Pinpoint the cell where the given text exists, returning its (X, Y) midpoint coordinate. 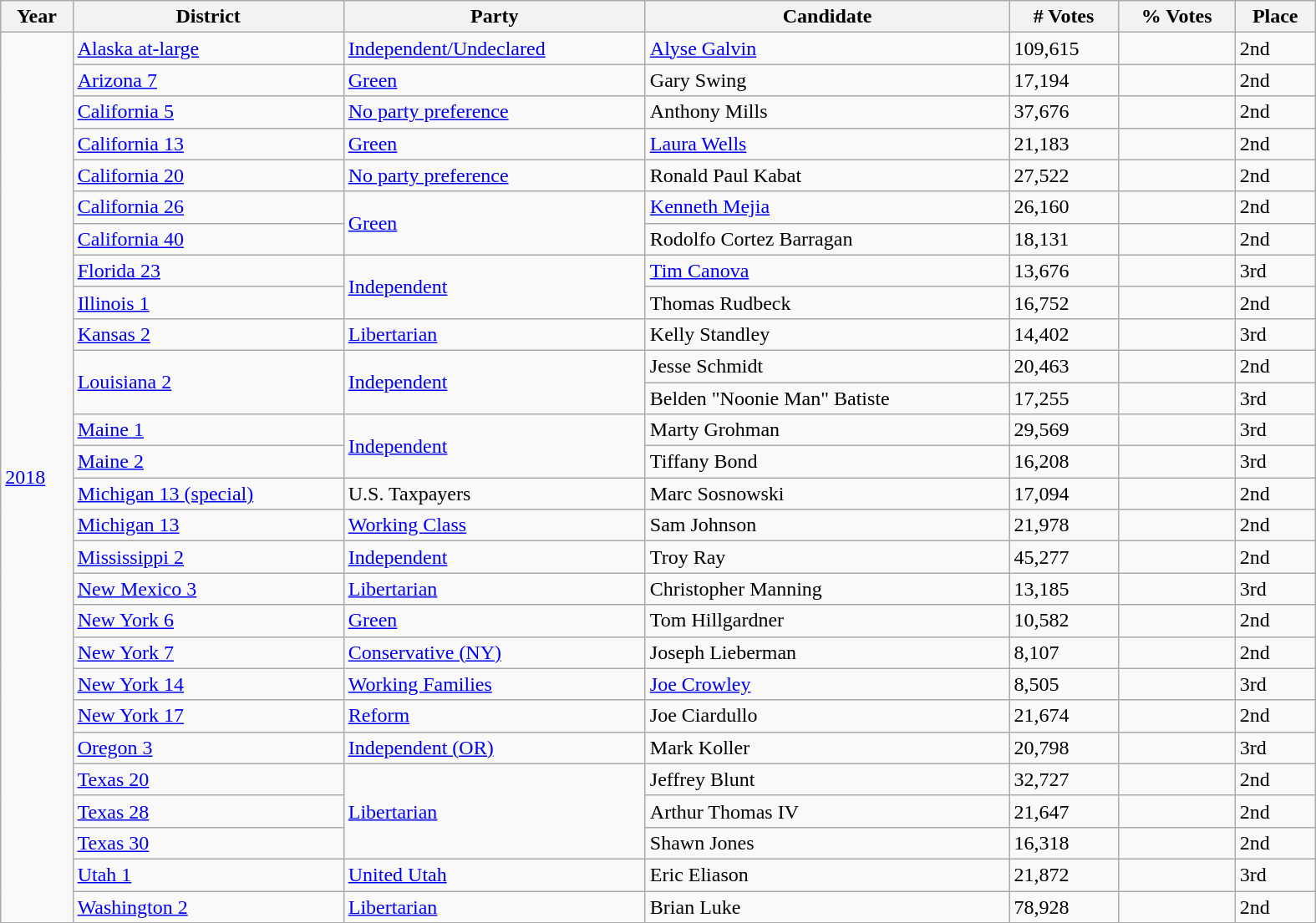
Joe Crowley (827, 684)
New York 6 (208, 621)
Rodolfo Cortez Barragan (827, 239)
Joe Ciardullo (827, 716)
Kelly Standley (827, 334)
20,463 (1064, 366)
California 26 (208, 207)
Kansas 2 (208, 334)
United Utah (495, 875)
New York 14 (208, 684)
Independent (OR) (495, 748)
Conservative (NY) (495, 652)
Joseph Lieberman (827, 652)
78,928 (1064, 906)
21,674 (1064, 716)
21,647 (1064, 811)
Working Families (495, 684)
District (208, 17)
21,978 (1064, 525)
Florida 23 (208, 271)
14,402 (1064, 334)
Texas 28 (208, 811)
New York 17 (208, 716)
Tiffany Bond (827, 462)
Working Class (495, 525)
Arizona 7 (208, 80)
Maine 1 (208, 430)
Illinois 1 (208, 302)
Troy Ray (827, 557)
13,676 (1064, 271)
32,727 (1064, 779)
29,569 (1064, 430)
# Votes (1064, 17)
Thomas Rudbeck (827, 302)
Marty Grohman (827, 430)
17,194 (1064, 80)
Shawn Jones (827, 843)
Party (495, 17)
109,615 (1064, 48)
Brian Luke (827, 906)
New Mexico 3 (208, 589)
2018 (37, 478)
Candidate (827, 17)
Marc Sosnowski (827, 494)
8,107 (1064, 652)
Michigan 13 (special) (208, 494)
California 20 (208, 175)
20,798 (1064, 748)
Maine 2 (208, 462)
16,208 (1064, 462)
California 13 (208, 144)
Ronald Paul Kabat (827, 175)
10,582 (1064, 621)
16,752 (1064, 302)
Tim Canova (827, 271)
8,505 (1064, 684)
Christopher Manning (827, 589)
Alyse Galvin (827, 48)
Jeffrey Blunt (827, 779)
21,183 (1064, 144)
Year (37, 17)
% Votes (1176, 17)
Washington 2 (208, 906)
Utah 1 (208, 875)
Belden "Noonie Man" Batiste (827, 398)
27,522 (1064, 175)
Texas 30 (208, 843)
16,318 (1064, 843)
Place (1275, 17)
Kenneth Mejia (827, 207)
Texas 20 (208, 779)
California 5 (208, 112)
U.S. Taxpayers (495, 494)
Jesse Schmidt (827, 366)
26,160 (1064, 207)
Sam Johnson (827, 525)
21,872 (1064, 875)
Arthur Thomas IV (827, 811)
Louisiana 2 (208, 382)
17,255 (1064, 398)
Michigan 13 (208, 525)
Laura Wells (827, 144)
Reform (495, 716)
Independent/Undeclared (495, 48)
California 40 (208, 239)
Oregon 3 (208, 748)
Eric Eliason (827, 875)
17,094 (1064, 494)
Mississippi 2 (208, 557)
Anthony Mills (827, 112)
Alaska at-large (208, 48)
45,277 (1064, 557)
13,185 (1064, 589)
Gary Swing (827, 80)
37,676 (1064, 112)
Mark Koller (827, 748)
New York 7 (208, 652)
Tom Hillgardner (827, 621)
18,131 (1064, 239)
